Return (X, Y) of the center of cell containing provided text 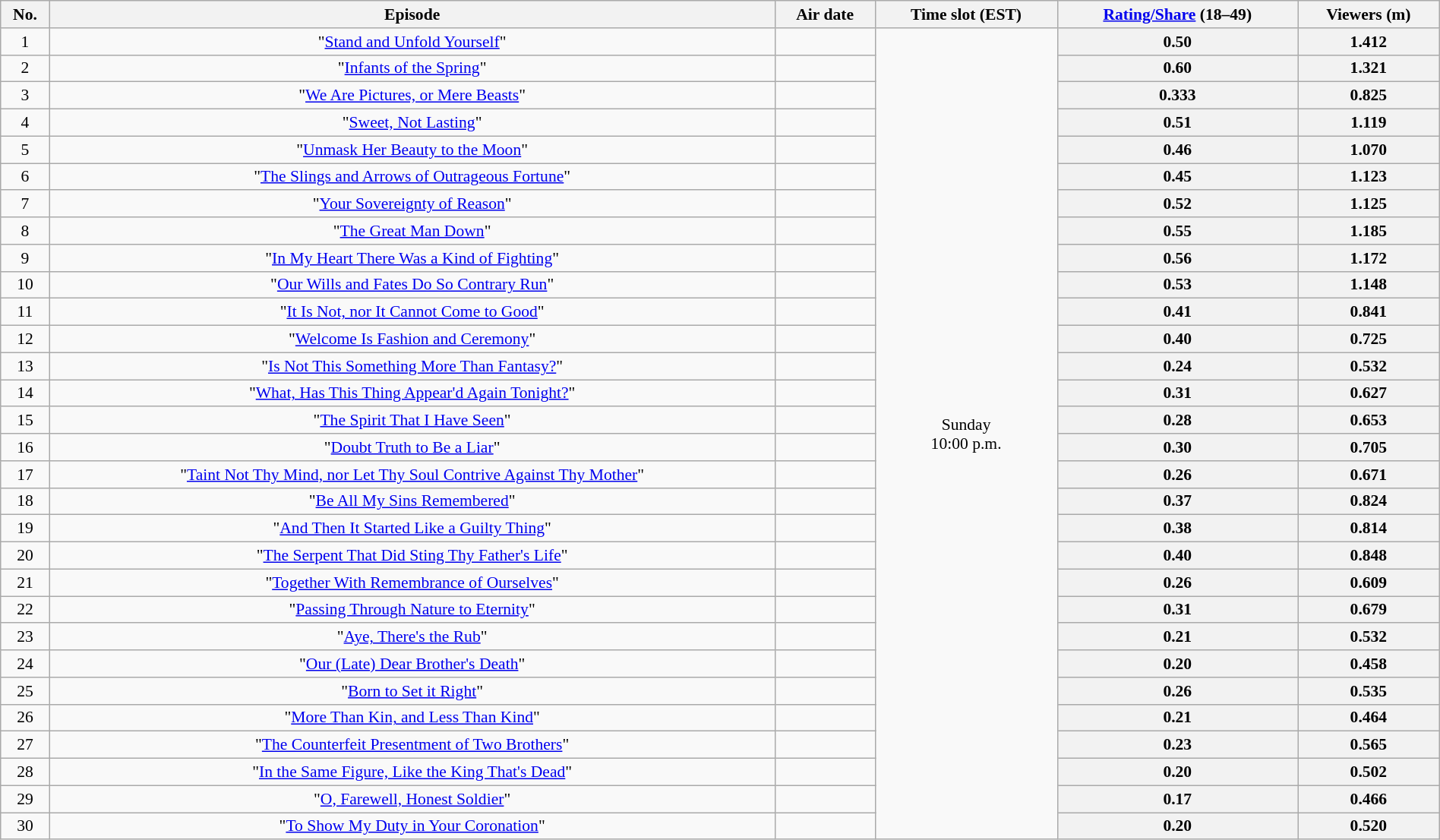
No. (25, 14)
15 (25, 421)
1.172 (1369, 258)
0.464 (1369, 718)
"The Serpent That Did Sting Thy Father's Life" (412, 556)
0.52 (1177, 204)
"Your Sovereignty of Reason" (412, 204)
0.848 (1369, 556)
0.333 (1177, 96)
25 (25, 691)
0.705 (1369, 447)
Episode (412, 14)
0.466 (1369, 799)
23 (25, 637)
0.53 (1177, 285)
0.45 (1177, 177)
0.23 (1177, 745)
1.125 (1369, 204)
1.123 (1369, 177)
0.679 (1369, 610)
12 (25, 339)
0.565 (1369, 745)
24 (25, 664)
Time slot (EST) (966, 14)
0.627 (1369, 393)
29 (25, 799)
3 (25, 96)
0.37 (1177, 501)
0.671 (1369, 475)
27 (25, 745)
0.38 (1177, 529)
17 (25, 475)
1.321 (1369, 68)
18 (25, 501)
26 (25, 718)
4 (25, 123)
"O, Farewell, Honest Soldier" (412, 799)
0.56 (1177, 258)
0.51 (1177, 123)
"And Then It Started Like a Guilty Thing" (412, 529)
0.50 (1177, 42)
"Be All My Sins Remembered" (412, 501)
0.30 (1177, 447)
"We Are Pictures, or Mere Beasts" (412, 96)
0.535 (1369, 691)
"The Spirit That I Have Seen" (412, 421)
"Our (Late) Dear Brother's Death" (412, 664)
14 (25, 393)
Viewers (m) (1369, 14)
"Doubt Truth to Be a Liar" (412, 447)
0.653 (1369, 421)
19 (25, 529)
0.814 (1369, 529)
11 (25, 312)
"Stand and Unfold Yourself" (412, 42)
"Our Wills and Fates Do So Contrary Run" (412, 285)
"The Slings and Arrows of Outrageous Fortune" (412, 177)
0.17 (1177, 799)
1.119 (1369, 123)
Rating/Share (18–49) (1177, 14)
0.55 (1177, 231)
"What, Has This Thing Appear'd Again Tonight?" (412, 393)
1.412 (1369, 42)
0.725 (1369, 339)
30 (25, 826)
"Taint Not Thy Mind, nor Let Thy Soul Contrive Against Thy Mother" (412, 475)
"Unmask Her Beauty to the Moon" (412, 150)
0.824 (1369, 501)
Air date (825, 14)
10 (25, 285)
1.070 (1369, 150)
6 (25, 177)
22 (25, 610)
13 (25, 366)
"The Counterfeit Presentment of Two Brothers" (412, 745)
0.502 (1369, 772)
0.520 (1369, 826)
1.185 (1369, 231)
1 (25, 42)
"More Than Kin, and Less Than Kind" (412, 718)
"Passing Through Nature to Eternity" (412, 610)
16 (25, 447)
7 (25, 204)
"To Show My Duty in Your Coronation" (412, 826)
"The Great Man Down" (412, 231)
"In My Heart There Was a Kind of Fighting" (412, 258)
2 (25, 68)
21 (25, 583)
"Infants of the Spring" (412, 68)
0.458 (1369, 664)
0.41 (1177, 312)
"Sweet, Not Lasting" (412, 123)
20 (25, 556)
0.46 (1177, 150)
0.24 (1177, 366)
"In the Same Figure, Like the King That's Dead" (412, 772)
8 (25, 231)
1.148 (1369, 285)
0.609 (1369, 583)
28 (25, 772)
0.28 (1177, 421)
"Born to Set it Right" (412, 691)
Sunday10:00 p.m. (966, 434)
"Is Not This Something More Than Fantasy?" (412, 366)
"Welcome Is Fashion and Ceremony" (412, 339)
0.825 (1369, 96)
"It Is Not, nor It Cannot Come to Good" (412, 312)
"Aye, There's the Rub" (412, 637)
5 (25, 150)
"Together With Remembrance of Ourselves" (412, 583)
0.60 (1177, 68)
0.841 (1369, 312)
9 (25, 258)
